From the cell containing the given text, extract its center point as (x, y) coordinate. 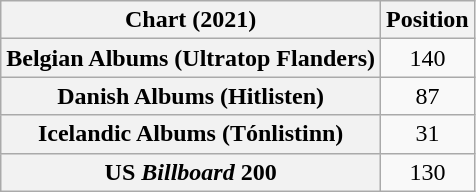
130 (428, 172)
87 (428, 96)
Belgian Albums (Ultratop Flanders) (191, 58)
Danish Albums (Hitlisten) (191, 96)
31 (428, 134)
140 (428, 58)
Chart (2021) (191, 20)
Icelandic Albums (Tónlistinn) (191, 134)
US Billboard 200 (191, 172)
Position (428, 20)
